Pinpoint the cell where the given text exists, returning its [x, y] midpoint coordinate. 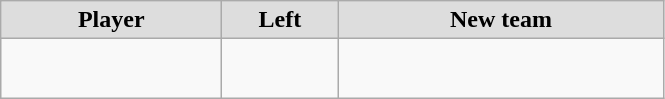
New team [501, 20]
Player [112, 20]
Left [280, 20]
